Pinpoint the cell where the given text exists, returning its (x, y) midpoint coordinate. 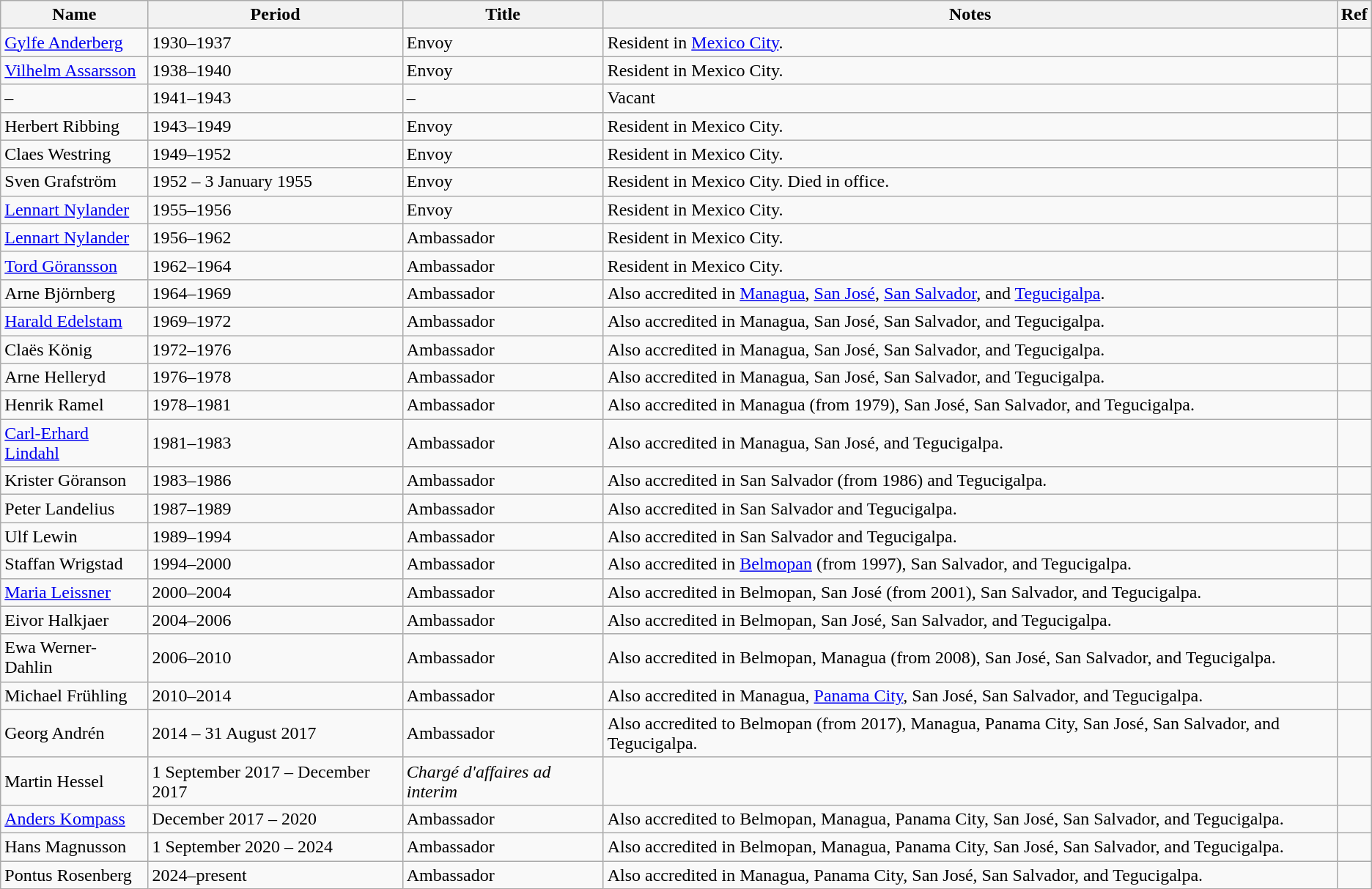
Also accredited to Belmopan (from 2017), Managua, Panama City, San José, San Salvador, and Tegucigalpa. (970, 733)
Gylfe Anderberg (75, 43)
1 September 2020 – 2024 (276, 846)
Hans Magnusson (75, 846)
2004–2006 (276, 620)
Anders Kompass (75, 819)
Michael Frühling (75, 696)
1949–1952 (276, 154)
December 2017 – 2020 (276, 819)
1989–1994 (276, 536)
Tord Göransson (75, 265)
Georg Andrén (75, 733)
Claës König (75, 350)
1994–2000 (276, 564)
Chargé d'affaires ad interim (503, 781)
Also accredited in Belmopan, Managua (from 2008), San José, San Salvador, and Tegucigalpa. (970, 658)
1976–1978 (276, 377)
Sven Grafström (75, 182)
Also accredited in Belmopan, San José (from 2001), San Salvador, and Tegucigalpa. (970, 592)
Peter Landelius (75, 509)
Vilhelm Assarsson (75, 70)
Martin Hessel (75, 781)
1941–1943 (276, 98)
Also accredited to Belmopan, Managua, Panama City, San José, San Salvador, and Tegucigalpa. (970, 819)
Also accredited in Belmopan, San José, San Salvador, and Tegucigalpa. (970, 620)
2010–2014 (276, 696)
Claes Westring (75, 154)
1987–1989 (276, 509)
1956–1962 (276, 237)
1981–1983 (276, 443)
Also accredited in San Salvador (from 1986) and Tegucigalpa. (970, 481)
Pontus Rosenberg (75, 874)
Krister Göranson (75, 481)
1972–1976 (276, 350)
Henrik Ramel (75, 405)
1964–1969 (276, 293)
Arne Björnberg (75, 293)
Vacant (970, 98)
Name (75, 15)
Ulf Lewin (75, 536)
1955–1956 (276, 210)
Title (503, 15)
Ewa Werner-Dahlin (75, 658)
1943–1949 (276, 126)
Also accredited in Managua, San José, and Tegucigalpa. (970, 443)
Staffan Wrigstad (75, 564)
Herbert Ribbing (75, 126)
Arne Helleryd (75, 377)
2000–2004 (276, 592)
Also accredited in Belmopan (from 1997), San Salvador, and Tegucigalpa. (970, 564)
Also accredited in Managua (from 1979), San José, San Salvador, and Tegucigalpa. (970, 405)
Period (276, 15)
2006–2010 (276, 658)
Carl-Erhard Lindahl (75, 443)
1938–1940 (276, 70)
2014 – 31 August 2017 (276, 733)
Ref (1354, 15)
1952 – 3 January 1955 (276, 182)
Resident in Mexico City. Died in office. (970, 182)
1962–1964 (276, 265)
Also accredited in Belmopan, Managua, Panama City, San José, San Salvador, and Tegucigalpa. (970, 846)
Maria Leissner (75, 592)
Harald Edelstam (75, 321)
1 September 2017 – December 2017 (276, 781)
Notes (970, 15)
1930–1937 (276, 43)
1983–1986 (276, 481)
Eivor Halkjaer (75, 620)
1969–1972 (276, 321)
2024–present (276, 874)
1978–1981 (276, 405)
